Return (X, Y) of the center of cell containing provided text 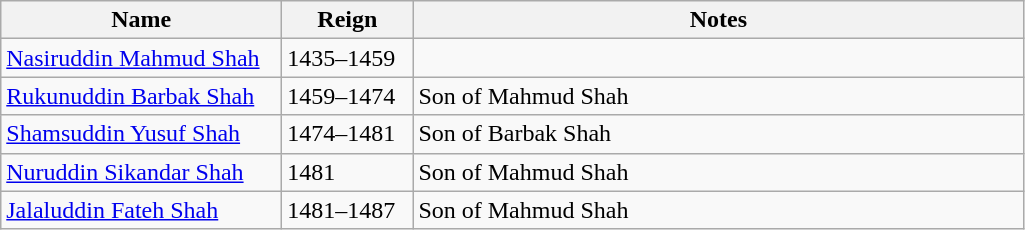
Notes (718, 20)
Nuruddin Sikandar Shah (142, 172)
1435–1459 (348, 58)
Name (142, 20)
1481 (348, 172)
Nasiruddin Mahmud Shah (142, 58)
1474–1481 (348, 134)
Son of Barbak Shah (718, 134)
1459–1474 (348, 96)
Shamsuddin Yusuf Shah (142, 134)
1481–1487 (348, 210)
Jalaluddin Fateh Shah (142, 210)
Rukunuddin Barbak Shah (142, 96)
Reign (348, 20)
